Capture the cell that displays the provided text and extract its [X, Y] central coordinate. 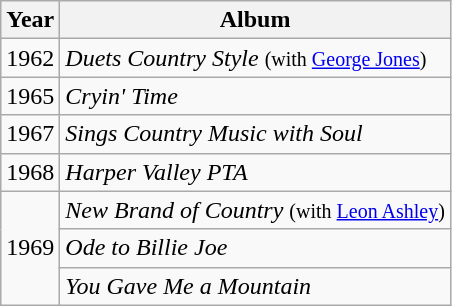
1965 [30, 96]
1968 [30, 172]
Year [30, 20]
Ode to Billie Joe [256, 248]
Sings Country Music with Soul [256, 134]
Album [256, 20]
Harper Valley PTA [256, 172]
New Brand of Country (with Leon Ashley) [256, 210]
You Gave Me a Mountain [256, 286]
Cryin' Time [256, 96]
1969 [30, 248]
1967 [30, 134]
Duets Country Style (with George Jones) [256, 58]
1962 [30, 58]
